Detect which cell encompasses the target text, then output its (X, Y) center coordinate. 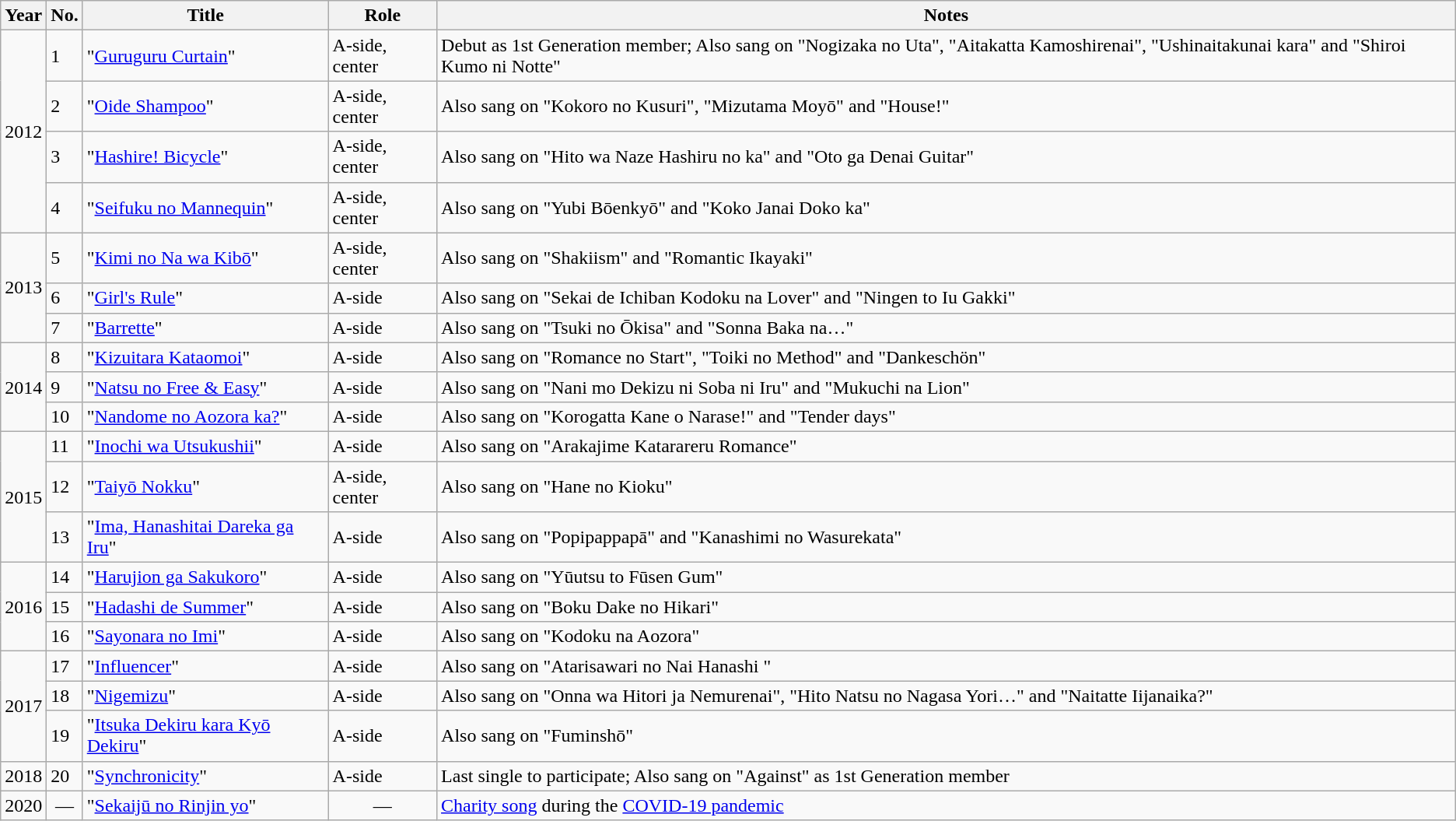
No. (65, 16)
20 (65, 776)
Also sang on "Shakiism" and "Romantic Ikayaki" (947, 258)
"Seifuku no Mannequin" (205, 207)
2014 (23, 387)
"Synchronicity" (205, 776)
"Natsu no Free & Easy" (205, 387)
Also sang on "Hane no Kioku" (947, 486)
Last single to participate; Also sang on "Against" as 1st Generation member (947, 776)
Also sang on "Yubi Bōenkyō" and "Koko Janai Doko ka" (947, 207)
"Inochi wa Utsukushii" (205, 446)
"Hashire! Bicycle" (205, 157)
Also sang on "Sekai de Ichiban Kodoku na Lover" and "Ningen to Iu Gakki" (947, 298)
Also sang on "Nani mo Dekizu ni Soba ni Iru" and "Mukuchi na Lion" (947, 387)
"Influencer" (205, 666)
16 (65, 637)
Also sang on "Romance no Start", "Toiki no Method" and "Dankeschön" (947, 357)
"Hadashi de Summer" (205, 607)
14 (65, 577)
13 (65, 537)
Also sang on "Atarisawari no Nai Hanashi " (947, 666)
2016 (23, 607)
4 (65, 207)
"Nandome no Aozora ka?" (205, 416)
Also sang on "Onna wa Hitori ja Nemurenai", "Hito Natsu no Nagasa Yori…" and "Naitatte Iijanaika?" (947, 696)
Also sang on "Kodoku na Aozora" (947, 637)
"Kizuitara Kataomoi" (205, 357)
2017 (23, 707)
Notes (947, 16)
"Harujion ga Sakukoro" (205, 577)
7 (65, 328)
"Barrette" (205, 328)
"Girl's Rule" (205, 298)
"Oide Shampoo" (205, 106)
2 (65, 106)
"Kimi no Na wa Kibō" (205, 258)
Debut as 1st Generation member; Also sang on "Nogizaka no Uta", "Aitakatta Kamoshirenai", "Ushinaitakunai kara" and "Shiroi Kumo ni Notte" (947, 56)
18 (65, 696)
15 (65, 607)
"Guruguru Curtain" (205, 56)
Also sang on "Popipappapā" and "Kanashimi no Wasurekata" (947, 537)
6 (65, 298)
Also sang on "Tsuki no Ōkisa" and "Sonna Baka na…" (947, 328)
5 (65, 258)
"Sayonara no Imi" (205, 637)
3 (65, 157)
9 (65, 387)
Also sang on "Kokoro no Kusuri", "Mizutama Moyō" and "House!" (947, 106)
Also sang on "Korogatta Kane o Narase!" and "Tender days" (947, 416)
2012 (23, 132)
Title (205, 16)
1 (65, 56)
Also sang on "Boku Dake no Hikari" (947, 607)
11 (65, 446)
19 (65, 736)
"Taiyō Nokku" (205, 486)
Charity song during the COVID-19 pandemic (947, 805)
"Sekaijū no Rinjin yo" (205, 805)
"Nigemizu" (205, 696)
Also sang on "Yūutsu to Fūsen Gum" (947, 577)
Also sang on "Fuminshō" (947, 736)
"Ima, Hanashitai Dareka ga Iru" (205, 537)
2020 (23, 805)
17 (65, 666)
8 (65, 357)
10 (65, 416)
2015 (23, 496)
Also sang on "Hito wa Naze Hashiru no ka" and "Oto ga Denai Guitar" (947, 157)
Role (383, 16)
"Itsuka Dekiru kara Kyō Dekiru" (205, 736)
Year (23, 16)
2013 (23, 288)
12 (65, 486)
Also sang on "Arakajime Katarareru Romance" (947, 446)
2018 (23, 776)
